Determine the [x, y] coordinate at the center of the cell enclosing the given text.  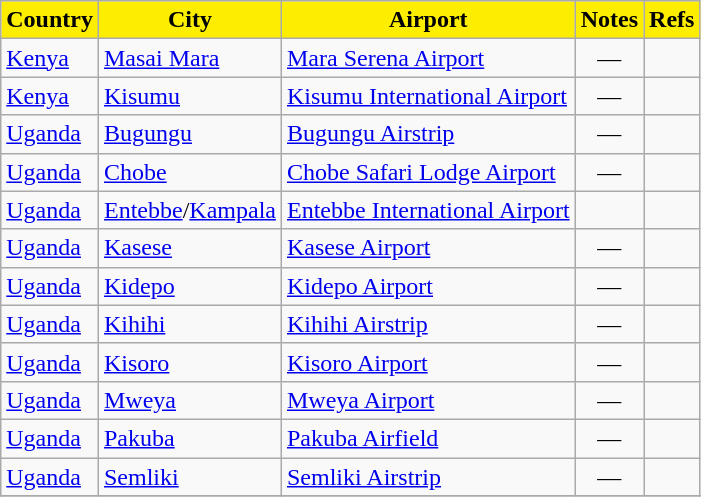
Semliki [190, 477]
Semliki Airstrip [428, 477]
Bugungu Airstrip [428, 134]
Kidepo [190, 286]
Pakuba [190, 438]
Kisumu International Airport [428, 96]
Bugungu [190, 134]
Refs [672, 20]
Chobe Safari Lodge Airport [428, 172]
Kisumu [190, 96]
Kidepo Airport [428, 286]
Mara Serena Airport [428, 58]
Entebbe International Airport [428, 210]
Kasese [190, 248]
Entebbe/Kampala [190, 210]
City [190, 20]
Airport [428, 20]
Notes [609, 20]
Country [50, 20]
Kisoro [190, 362]
Kasese Airport [428, 248]
Kihihi Airstrip [428, 324]
Chobe [190, 172]
Mweya [190, 400]
Kisoro Airport [428, 362]
Pakuba Airfield [428, 438]
Mweya Airport [428, 400]
Masai Mara [190, 58]
Kihihi [190, 324]
